Detect which cell encompasses the target text, then output its [x, y] center coordinate. 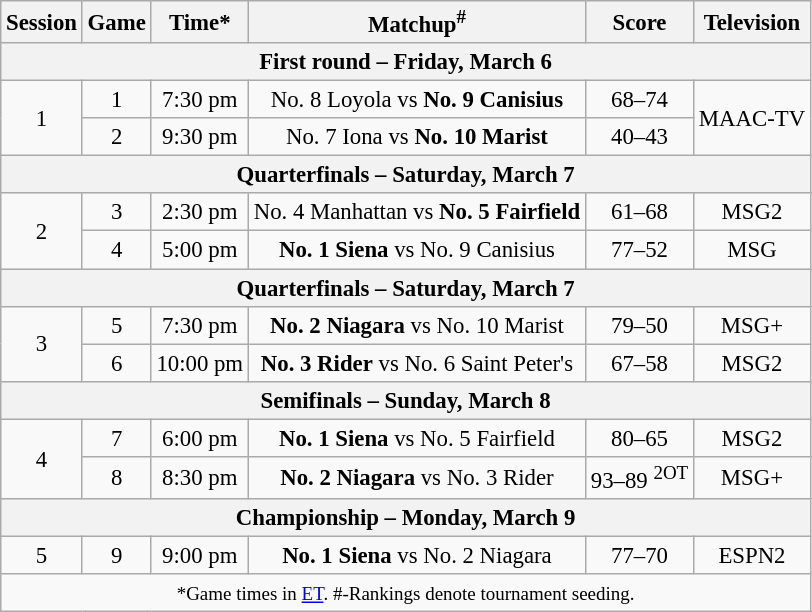
Time* [200, 22]
ESPN2 [752, 555]
7 [116, 438]
No. 7 Iona vs No. 10 Marist [416, 137]
Session [42, 22]
No. 1 Siena vs No. 9 Canisius [416, 250]
No. 2 Niagara vs No. 3 Rider [416, 478]
5:00 pm [200, 250]
*Game times in ET. #-Rankings denote tournament seeding. [406, 593]
77–52 [639, 250]
Semifinals – Sunday, March 8 [406, 400]
2:30 pm [200, 213]
8 [116, 478]
77–70 [639, 555]
No. 3 Rider vs No. 6 Saint Peter's [416, 363]
First round – Friday, March 6 [406, 62]
10:00 pm [200, 363]
No. 1 Siena vs No. 2 Niagara [416, 555]
40–43 [639, 137]
No. 2 Niagara vs No. 10 Marist [416, 325]
Television [752, 22]
9 [116, 555]
6 [116, 363]
93–89 2OT [639, 478]
Matchup# [416, 22]
6:00 pm [200, 438]
MSG [752, 250]
Championship – Monday, March 9 [406, 518]
8:30 pm [200, 478]
61–68 [639, 213]
80–65 [639, 438]
79–50 [639, 325]
68–74 [639, 100]
Game [116, 22]
9:00 pm [200, 555]
No. 4 Manhattan vs No. 5 Fairfield [416, 213]
No. 8 Loyola vs No. 9 Canisius [416, 100]
Score [639, 22]
67–58 [639, 363]
No. 1 Siena vs No. 5 Fairfield [416, 438]
9:30 pm [200, 137]
MAAC-TV [752, 118]
